Scan for the cell matching the given text and deliver its [X, Y] coordinate at center. 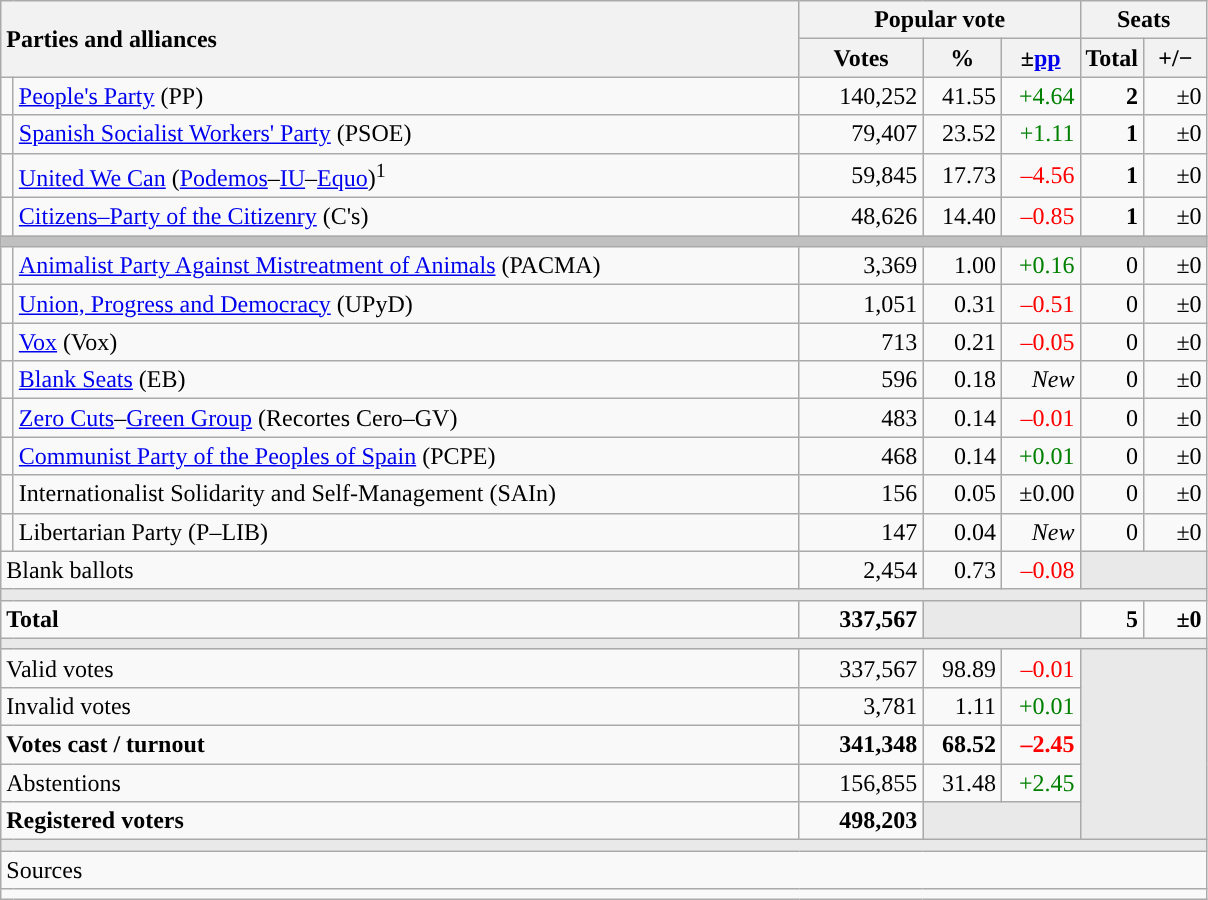
468 [861, 456]
48,626 [861, 217]
Invalid votes [400, 706]
5 [1112, 619]
0.31 [962, 304]
483 [861, 418]
3,781 [861, 706]
Communist Party of the Peoples of Spain (PCPE) [406, 456]
–0.85 [1040, 217]
+4.64 [1040, 96]
Vox (Vox) [406, 342]
2,454 [861, 570]
–0.51 [1040, 304]
341,348 [861, 745]
Libertarian Party (P–LIB) [406, 532]
140,252 [861, 96]
596 [861, 380]
Votes cast / turnout [400, 745]
–4.56 [1040, 176]
Blank ballots [400, 570]
Animalist Party Against Mistreatment of Animals (PACMA) [406, 266]
Internationalist Solidarity and Self-Management (SAIn) [406, 494]
Popular vote [940, 20]
Valid votes [400, 668]
United We Can (Podemos–IU–Equo)1 [406, 176]
Spanish Socialist Workers' Party (PSOE) [406, 134]
Blank Seats (EB) [406, 380]
Abstentions [400, 783]
People's Party (PP) [406, 96]
0.05 [962, 494]
+0.16 [1040, 266]
79,407 [861, 134]
0.21 [962, 342]
1.11 [962, 706]
0.04 [962, 532]
–2.45 [1040, 745]
23.52 [962, 134]
+1.11 [1040, 134]
31.48 [962, 783]
0.73 [962, 570]
–0.08 [1040, 570]
68.52 [962, 745]
147 [861, 532]
Citizens–Party of the Citizenry (C's) [406, 217]
41.55 [962, 96]
98.89 [962, 668]
Registered voters [400, 821]
498,203 [861, 821]
+/− [1176, 58]
±0.00 [1040, 494]
Votes [861, 58]
0.18 [962, 380]
17.73 [962, 176]
156 [861, 494]
Union, Progress and Democracy (UPyD) [406, 304]
Zero Cuts–Green Group (Recortes Cero–GV) [406, 418]
14.40 [962, 217]
–0.05 [1040, 342]
713 [861, 342]
±pp [1040, 58]
Parties and alliances [400, 39]
1,051 [861, 304]
156,855 [861, 783]
+2.45 [1040, 783]
2 [1112, 96]
Sources [604, 870]
% [962, 58]
59,845 [861, 176]
Seats [1144, 20]
3,369 [861, 266]
1.00 [962, 266]
